For the text-containing cell, return its midpoint in (x, y) coordinate format. 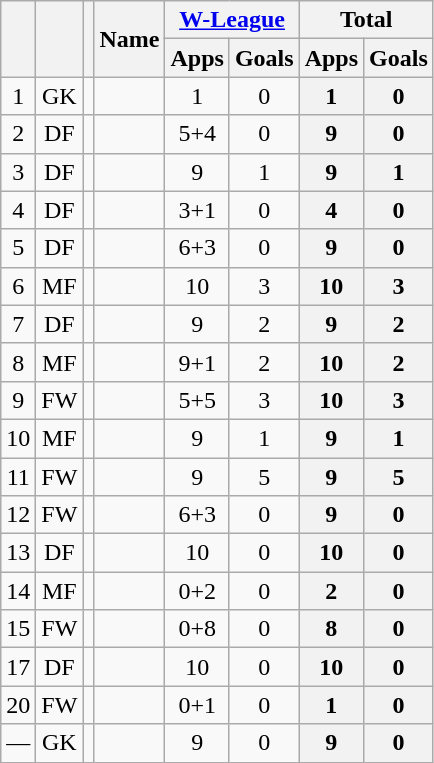
— (18, 743)
0+1 (197, 705)
3+1 (197, 210)
6 (18, 286)
5+5 (197, 400)
12 (18, 515)
0+8 (197, 629)
13 (18, 553)
20 (18, 705)
Total (366, 20)
17 (18, 667)
7 (18, 324)
11 (18, 477)
15 (18, 629)
14 (18, 591)
5+4 (197, 134)
Name (130, 39)
9+1 (197, 362)
0+2 (197, 591)
W-League (232, 20)
